Capture the cell that displays the provided text and extract its (X, Y) central coordinate. 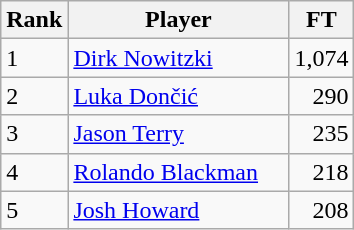
1,074 (322, 58)
2 (34, 96)
Luka Dončić (178, 96)
Dirk Nowitzki (178, 58)
5 (34, 210)
218 (322, 172)
208 (322, 210)
Player (178, 20)
Rank (34, 20)
3 (34, 134)
1 (34, 58)
Rolando Blackman (178, 172)
FT (322, 20)
Jason Terry (178, 134)
Josh Howard (178, 210)
290 (322, 96)
4 (34, 172)
235 (322, 134)
